From the cell containing the given text, extract its center point as (X, Y) coordinate. 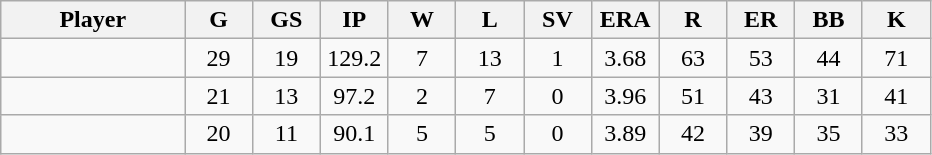
L (490, 20)
43 (761, 96)
3.68 (625, 58)
42 (693, 134)
129.2 (354, 58)
90.1 (354, 134)
BB (829, 20)
63 (693, 58)
71 (896, 58)
31 (829, 96)
G (219, 20)
R (693, 20)
1 (558, 58)
44 (829, 58)
3.96 (625, 96)
Player (93, 20)
21 (219, 96)
IP (354, 20)
53 (761, 58)
GS (286, 20)
11 (286, 134)
29 (219, 58)
3.89 (625, 134)
19 (286, 58)
W (422, 20)
20 (219, 134)
ER (761, 20)
2 (422, 96)
35 (829, 134)
SV (558, 20)
51 (693, 96)
33 (896, 134)
K (896, 20)
41 (896, 96)
ERA (625, 20)
97.2 (354, 96)
39 (761, 134)
